Capture the cell that displays the provided text and extract its (X, Y) central coordinate. 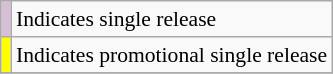
Indicates promotional single release (172, 55)
Indicates single release (172, 19)
